Capture the cell that displays the provided text and extract its (x, y) central coordinate. 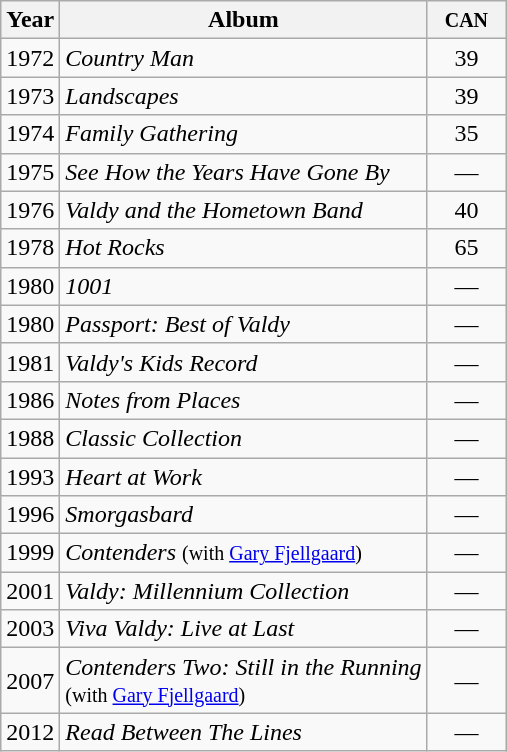
Album (244, 20)
2003 (30, 629)
1976 (30, 210)
1999 (30, 553)
Contenders (with Gary Fjellgaard) (244, 553)
1978 (30, 248)
Year (30, 20)
1001 (244, 286)
Passport: Best of Valdy (244, 324)
Classic Collection (244, 438)
Landscapes (244, 96)
CAN (466, 20)
2007 (30, 680)
1996 (30, 515)
Family Gathering (244, 134)
2001 (30, 591)
Valdy's Kids Record (244, 362)
1975 (30, 172)
35 (466, 134)
1972 (30, 58)
2012 (30, 732)
Read Between The Lines (244, 732)
Country Man (244, 58)
Contenders Two: Still in the Running(with Gary Fjellgaard) (244, 680)
65 (466, 248)
Hot Rocks (244, 248)
1986 (30, 400)
40 (466, 210)
1981 (30, 362)
1988 (30, 438)
Heart at Work (244, 477)
See How the Years Have Gone By (244, 172)
1974 (30, 134)
Valdy and the Hometown Band (244, 210)
Smorgasbard (244, 515)
Notes from Places (244, 400)
1973 (30, 96)
Valdy: Millennium Collection (244, 591)
Viva Valdy: Live at Last (244, 629)
1993 (30, 477)
